From the cell containing the given text, extract its center point as [x, y] coordinate. 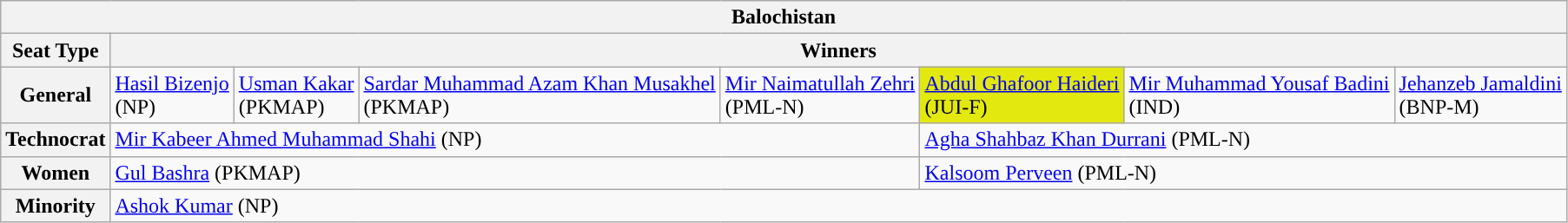
Ashok Kumar (NP) [838, 206]
Technocrat [56, 140]
Abdul Ghafoor Haideri(JUI-F) [1022, 95]
Mir Kabeer Ahmed Muhammad Shahi (NP) [515, 140]
General [56, 95]
Seat Type [56, 50]
Kalsoom Perveen (PML-N) [1243, 173]
Hasil Bizenjo(NP) [172, 95]
Minority [56, 206]
Usman Kakar(PKMAP) [296, 95]
Balochistan [784, 17]
Jehanzeb Jamaldini(BNP-M) [1480, 95]
Mir Naimatullah Zehri(PML-N) [820, 95]
Agha Shahbaz Khan Durrani (PML-N) [1243, 140]
Sardar Muhammad Azam Khan Musakhel(PKMAP) [539, 95]
Mir Muhammad Yousaf Badini(IND) [1260, 95]
Winners [838, 50]
Women [56, 173]
Gul Bashra (PKMAP) [515, 173]
